Return [X, Y] of the center of cell containing provided text 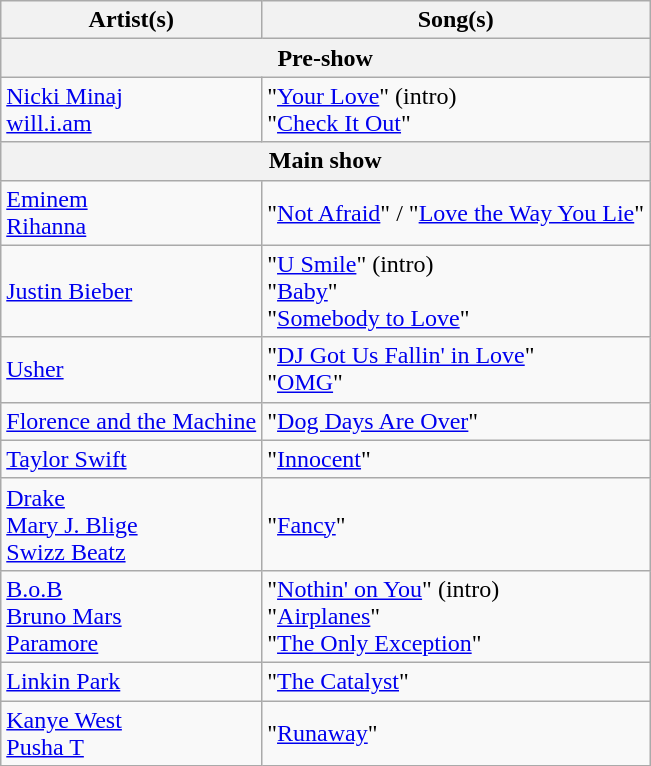
Taylor Swift [132, 459]
Kanye WestPusha T [132, 732]
"Innocent" [456, 459]
Nicki Minajwill.i.am [132, 110]
"The Catalyst" [456, 681]
B.o.BBruno MarsParamore [132, 616]
"Runaway" [456, 732]
EminemRihanna [132, 212]
"Not Afraid" / "Love the Way You Lie" [456, 212]
Justin Bieber [132, 291]
"U Smile" (intro)"Baby""Somebody to Love" [456, 291]
"Your Love" (intro)"Check It Out" [456, 110]
Linkin Park [132, 681]
Usher [132, 370]
"Fancy" [456, 524]
DrakeMary J. BligeSwizz Beatz [132, 524]
Artist(s) [132, 20]
Song(s) [456, 20]
Florence and the Machine [132, 421]
"Dog Days Are Over" [456, 421]
Pre-show [326, 58]
"Nothin' on You" (intro)"Airplanes""The Only Exception" [456, 616]
Main show [326, 161]
"DJ Got Us Fallin' in Love""OMG" [456, 370]
